Scan for the cell matching the given text and deliver its [x, y] coordinate at center. 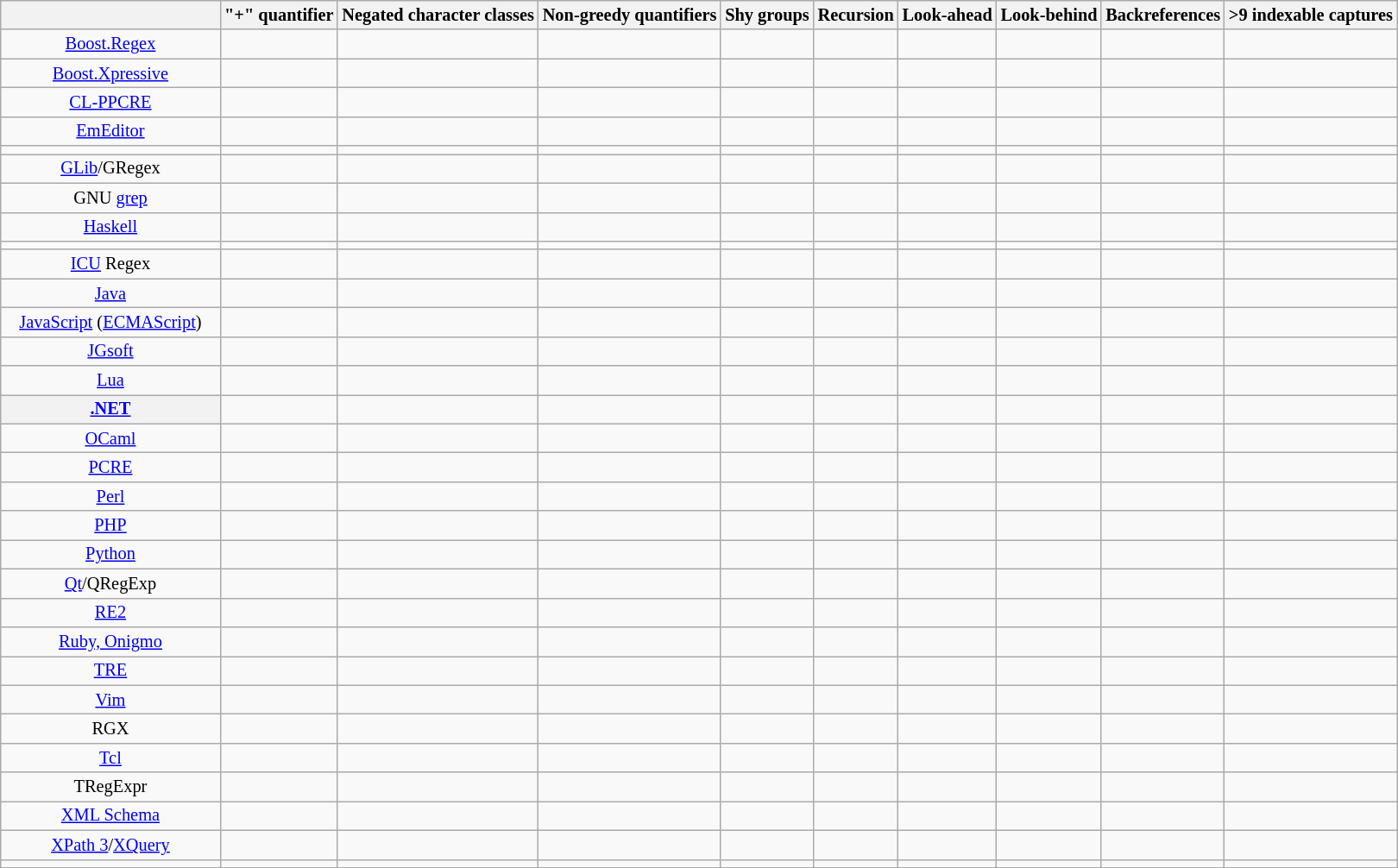
Negated character classes [438, 15]
GNU grep [110, 198]
Look-ahead [948, 15]
Ruby, Onigmo [110, 641]
Tcl [110, 758]
JGsoft [110, 351]
JavaScript (ECMAScript) [110, 322]
CL-PPCRE [110, 102]
Backreferences [1163, 15]
Qt/QRegExp [110, 583]
PCRE [110, 467]
ICU Regex [110, 264]
Non-greedy quantifiers [630, 15]
Haskell [110, 227]
XML Schema [110, 815]
Lua [110, 381]
XPath 3/XQuery [110, 845]
PHP [110, 525]
>9 indexable captures [1311, 15]
"+" quantifier [279, 15]
Shy groups [766, 15]
RGX [110, 728]
TRegExpr [110, 787]
Perl [110, 496]
GLib/GRegex [110, 168]
OCaml [110, 438]
Vim [110, 700]
EmEditor [110, 131]
Look-behind [1049, 15]
Boost.Regex [110, 44]
Python [110, 554]
Java [110, 293]
Recursion [856, 15]
TRE [110, 670]
RE2 [110, 613]
.NET [110, 409]
Boost.Xpressive [110, 73]
